Provide the [X, Y] coordinate of the cell's center where the given text is located.  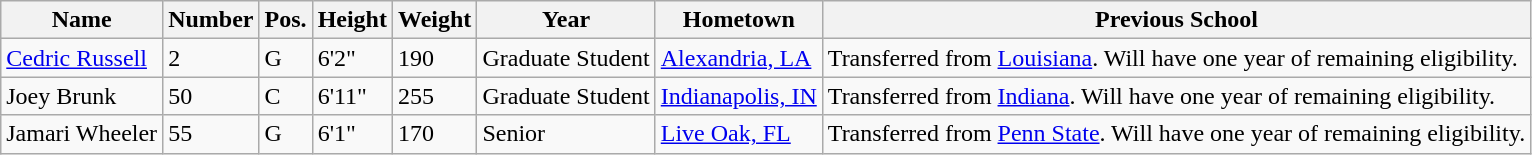
C [286, 96]
Name [82, 20]
50 [211, 96]
6'11" [352, 96]
Alexandria, LA [738, 58]
55 [211, 134]
Indianapolis, IN [738, 96]
Transferred from Indiana. Will have one year of remaining eligibility. [1176, 96]
170 [434, 134]
Senior [566, 134]
Hometown [738, 20]
Live Oak, FL [738, 134]
Number [211, 20]
Height [352, 20]
Pos. [286, 20]
Transferred from Penn State. Will have one year of remaining eligibility. [1176, 134]
Previous School [1176, 20]
Joey Brunk [82, 96]
2 [211, 58]
Cedric Russell [82, 58]
Weight [434, 20]
190 [434, 58]
Year [566, 20]
6'1" [352, 134]
6'2" [352, 58]
Jamari Wheeler [82, 134]
Transferred from Louisiana. Will have one year of remaining eligibility. [1176, 58]
255 [434, 96]
